Pinpoint the cell where the given text exists, returning its [X, Y] midpoint coordinate. 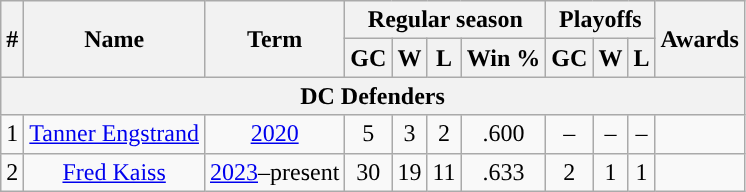
Term [274, 39]
DC Defenders [373, 96]
2023–present [274, 172]
# [12, 39]
19 [410, 172]
.633 [504, 172]
Fred Kaiss [114, 172]
2020 [274, 134]
3 [410, 134]
Tanner Engstrand [114, 134]
Playoffs [600, 20]
Win % [504, 58]
5 [368, 134]
.600 [504, 134]
Awards [700, 39]
11 [444, 172]
Regular season [446, 20]
30 [368, 172]
Name [114, 39]
